Search for the cell housing the specified text and yield its [x, y] center coordinate. 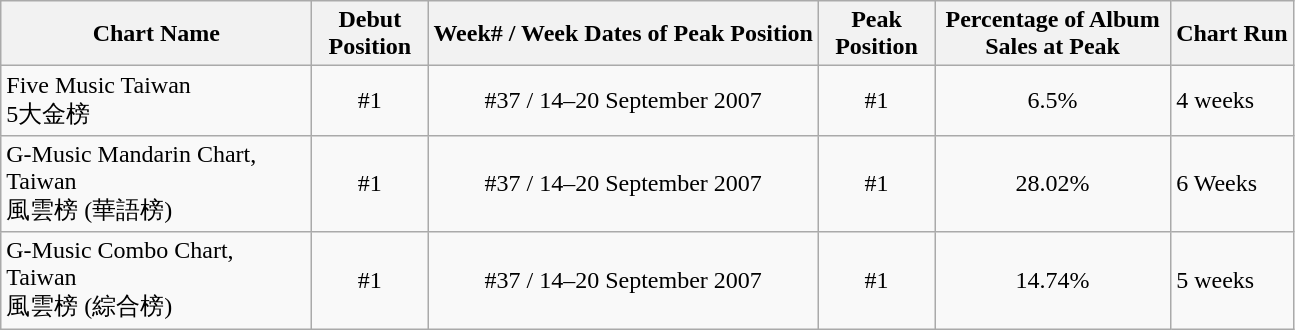
5 weeks [1232, 280]
6.5% [1053, 101]
Week# / Week Dates of Peak Position [624, 34]
Chart Run [1232, 34]
28.02% [1053, 184]
6 Weeks [1232, 184]
G-Music Combo Chart, Taiwan風雲榜 (綜合榜) [156, 280]
Percentage of Album Sales at Peak [1053, 34]
14.74% [1053, 280]
4 weeks [1232, 101]
Five Music Taiwan5大金榜 [156, 101]
Peak Position [876, 34]
Chart Name [156, 34]
Debut Position [370, 34]
G-Music Mandarin Chart, Taiwan風雲榜 (華語榜) [156, 184]
